Search for the cell housing the specified text and yield its [X, Y] center coordinate. 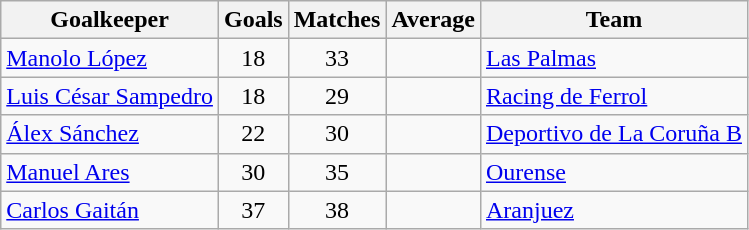
22 [253, 134]
29 [337, 96]
Matches [337, 20]
33 [337, 58]
Ourense [614, 172]
Aranjuez [614, 210]
Álex Sánchez [110, 134]
Average [434, 20]
Manolo López [110, 58]
38 [337, 210]
Goalkeeper [110, 20]
37 [253, 210]
Goals [253, 20]
Luis César Sampedro [110, 96]
Racing de Ferrol [614, 96]
Las Palmas [614, 58]
Carlos Gaitán [110, 210]
Team [614, 20]
35 [337, 172]
Manuel Ares [110, 172]
Deportivo de La Coruña B [614, 134]
